Return [X, Y] of the center of cell containing provided text 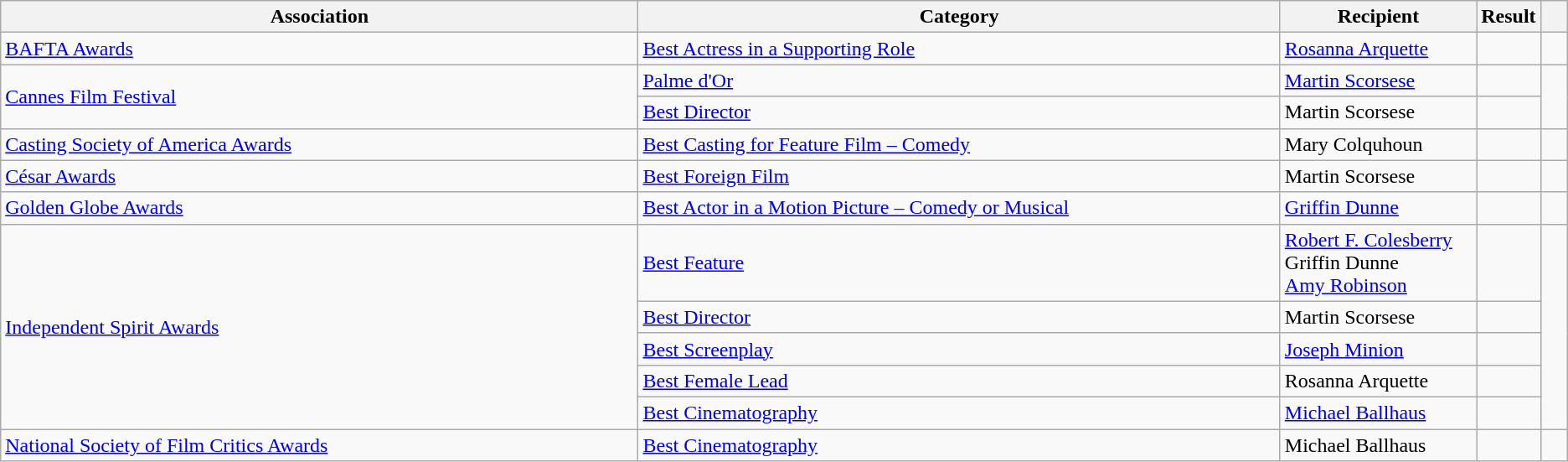
Best Casting for Feature Film – Comedy [959, 144]
Golden Globe Awards [320, 208]
Best Female Lead [959, 381]
Best Actress in a Supporting Role [959, 49]
Palme d'Or [959, 80]
Best Feature [959, 262]
Best Foreign Film [959, 176]
Joseph Minion [1378, 349]
Best Screenplay [959, 349]
Cannes Film Festival [320, 96]
César Awards [320, 176]
Independent Spirit Awards [320, 326]
Recipient [1378, 17]
Robert F. ColesberryGriffin DunneAmy Robinson [1378, 262]
Category [959, 17]
Mary Colquhoun [1378, 144]
BAFTA Awards [320, 49]
Result [1509, 17]
National Society of Film Critics Awards [320, 445]
Griffin Dunne [1378, 208]
Casting Society of America Awards [320, 144]
Best Actor in a Motion Picture – Comedy or Musical [959, 208]
Association [320, 17]
